Determine the (x, y) coordinate at the center of the cell enclosing the given text.  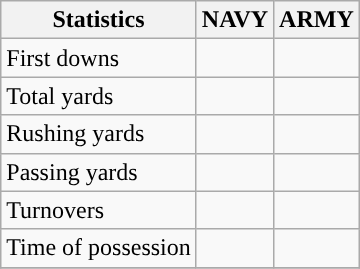
First downs (99, 58)
Total yards (99, 96)
Time of possession (99, 248)
Passing yards (99, 172)
Turnovers (99, 210)
Rushing yards (99, 134)
Statistics (99, 20)
ARMY (317, 20)
NAVY (234, 20)
